Pinpoint the cell where the given text exists, returning its (X, Y) midpoint coordinate. 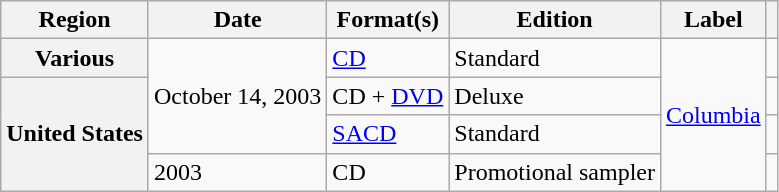
CD + DVD (388, 96)
October 14, 2003 (237, 96)
Edition (555, 20)
Deluxe (555, 96)
Label (713, 20)
2003 (237, 172)
Promotional sampler (555, 172)
Format(s) (388, 20)
Columbia (713, 115)
Various (75, 58)
Region (75, 20)
SACD (388, 134)
Date (237, 20)
United States (75, 134)
